Identify which cell holds the provided text, then report its [x, y] central coordinate. 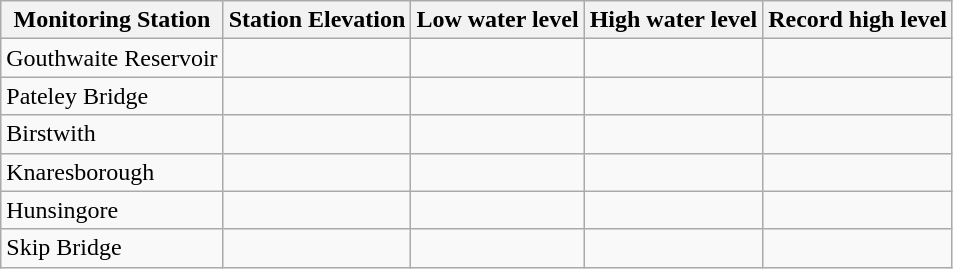
Low water level [498, 20]
Gouthwaite Reservoir [112, 58]
Station Elevation [317, 20]
Monitoring Station [112, 20]
Skip Bridge [112, 248]
Birstwith [112, 134]
Knaresborough [112, 172]
Record high level [858, 20]
Hunsingore [112, 210]
High water level [674, 20]
Pateley Bridge [112, 96]
